Find where the given text appears and provide that cell's center as (x, y) coordinate. 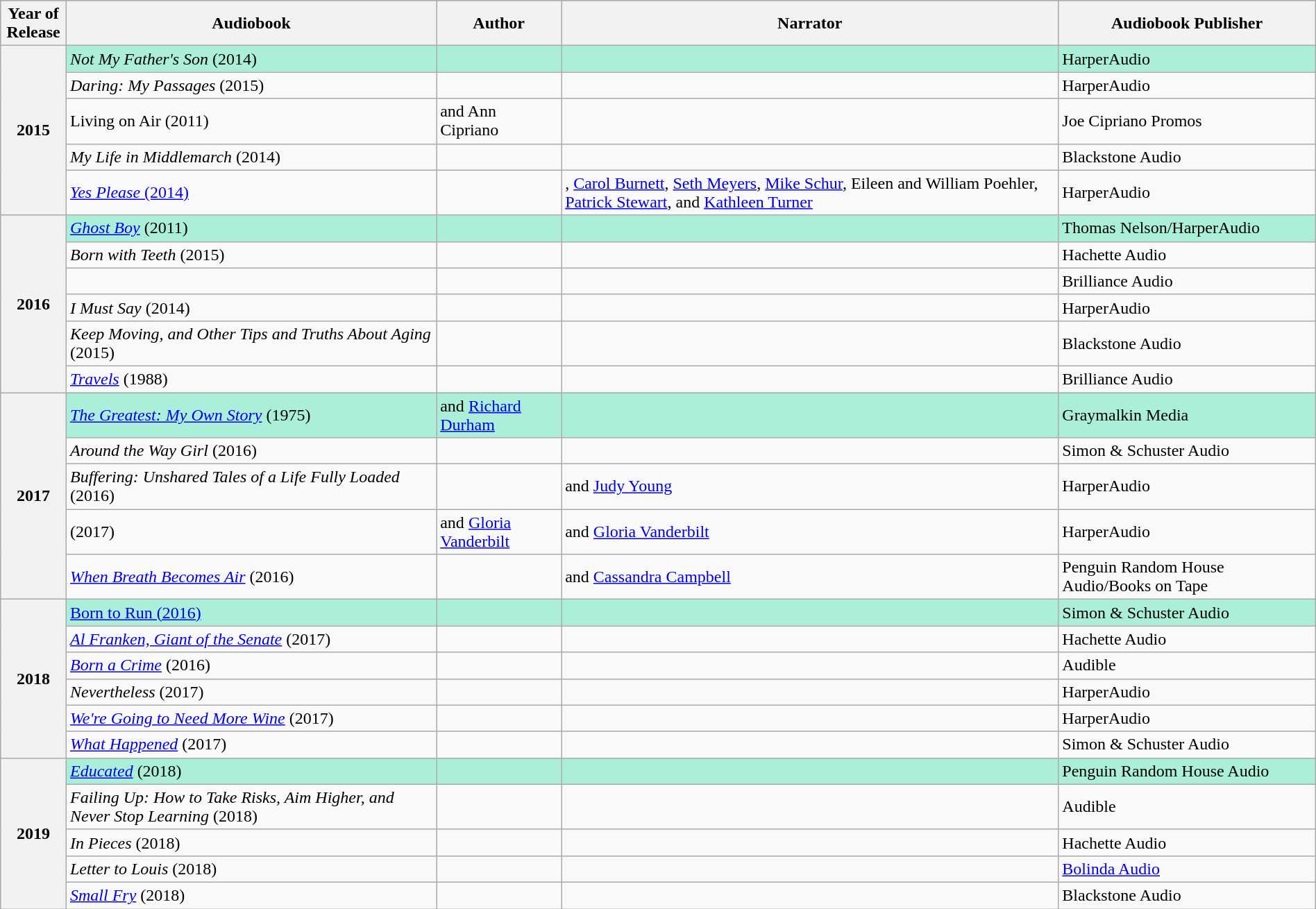
2018 (33, 679)
The Greatest: My Own Story (1975) (251, 415)
Born with Teeth (2015) (251, 255)
Joe Cipriano Promos (1187, 121)
and Ann Cipriano (499, 121)
Al Franken, Giant of the Senate (2017) (251, 639)
and Richard Durham (499, 415)
In Pieces (2018) (251, 842)
and Judy Young (810, 487)
2017 (33, 496)
Narrator (810, 24)
Born a Crime (2016) (251, 665)
Penguin Random House Audio/Books on Tape (1187, 577)
Not My Father's Son (2014) (251, 59)
Ghost Boy (2011) (251, 228)
Keep Moving, and Other Tips and Truths About Aging (2015) (251, 343)
Year of Release (33, 24)
Audiobook Publisher (1187, 24)
Small Fry (2018) (251, 895)
2015 (33, 130)
(2017) (251, 532)
Bolinda Audio (1187, 869)
2016 (33, 304)
Born to Run (2016) (251, 613)
Educated (2018) (251, 771)
Penguin Random House Audio (1187, 771)
Author (499, 24)
Letter to Louis (2018) (251, 869)
Nevertheless (2017) (251, 692)
Travels (1988) (251, 379)
Audiobook (251, 24)
When Breath Becomes Air (2016) (251, 577)
, Carol Burnett, Seth Meyers, Mike Schur, Eileen and William Poehler, Patrick Stewart, and Kathleen Turner (810, 193)
Graymalkin Media (1187, 415)
I Must Say (2014) (251, 307)
We're Going to Need More Wine (2017) (251, 718)
Daring: My Passages (2015) (251, 85)
Failing Up: How to Take Risks, Aim Higher, and Never Stop Learning (2018) (251, 806)
and Cassandra Campbell (810, 577)
Around the Way Girl (2016) (251, 451)
My Life in Middlemarch (2014) (251, 157)
2019 (33, 833)
Buffering: Unshared Tales of a Life Fully Loaded (2016) (251, 487)
Thomas Nelson/HarperAudio (1187, 228)
Living on Air (2011) (251, 121)
What Happened (2017) (251, 745)
Yes Please (2014) (251, 193)
